Extract the (x, y) coordinate from the center of the cell holding the provided text.  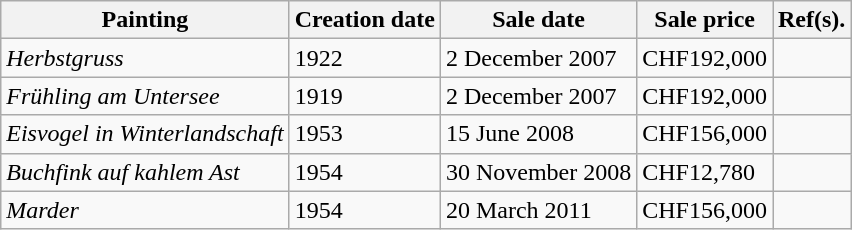
Frühling am Untersee (145, 96)
1919 (364, 96)
1953 (364, 134)
Painting (145, 20)
Ref(s). (811, 20)
20 March 2011 (538, 210)
Herbstgruss (145, 58)
30 November 2008 (538, 172)
Sale date (538, 20)
1922 (364, 58)
Buchfink auf kahlem Ast (145, 172)
Sale price (705, 20)
CHF12,780 (705, 172)
Marder (145, 210)
15 June 2008 (538, 134)
Eisvogel in Winterlandschaft (145, 134)
Creation date (364, 20)
